Detect which cell encompasses the target text, then output its (x, y) center coordinate. 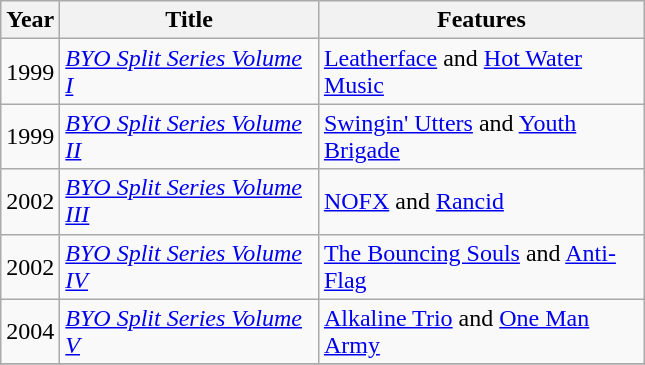
BYO Split Series Volume II (190, 136)
The Bouncing Souls and Anti-Flag (481, 266)
BYO Split Series Volume I (190, 72)
Features (481, 20)
Year (30, 20)
2004 (30, 332)
Title (190, 20)
BYO Split Series Volume V (190, 332)
BYO Split Series Volume III (190, 202)
BYO Split Series Volume IV (190, 266)
NOFX and Rancid (481, 202)
Swingin' Utters and Youth Brigade (481, 136)
Leatherface and Hot Water Music (481, 72)
Alkaline Trio and One Man Army (481, 332)
